Capture the cell that displays the provided text and extract its (X, Y) central coordinate. 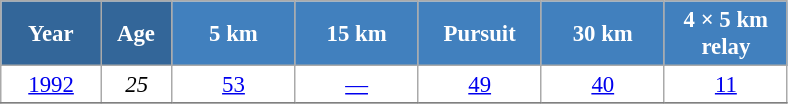
15 km (356, 34)
Pursuit (480, 34)
40 (602, 85)
Year (52, 34)
11 (726, 85)
4 × 5 km relay (726, 34)
— (356, 85)
49 (480, 85)
1992 (52, 85)
5 km (234, 34)
53 (234, 85)
Age (136, 34)
25 (136, 85)
30 km (602, 34)
